Identify which cell holds the provided text, then report its (x, y) central coordinate. 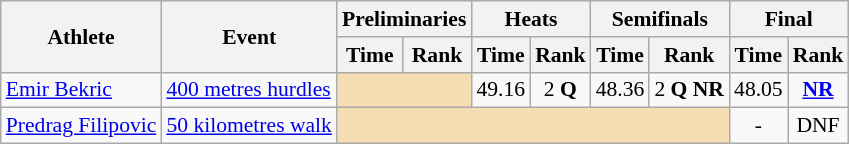
Heats (530, 19)
Athlete (82, 36)
2 Q (560, 90)
2 Q NR (689, 90)
Semifinals (660, 19)
DNF (818, 126)
Event (249, 36)
- (758, 126)
Predrag Filipovic (82, 126)
NR (818, 90)
48.05 (758, 90)
Emir Bekric (82, 90)
400 metres hurdles (249, 90)
48.36 (620, 90)
Preliminaries (404, 19)
49.16 (500, 90)
50 kilometres walk (249, 126)
Final (788, 19)
